Search for the cell housing the specified text and yield its [x, y] center coordinate. 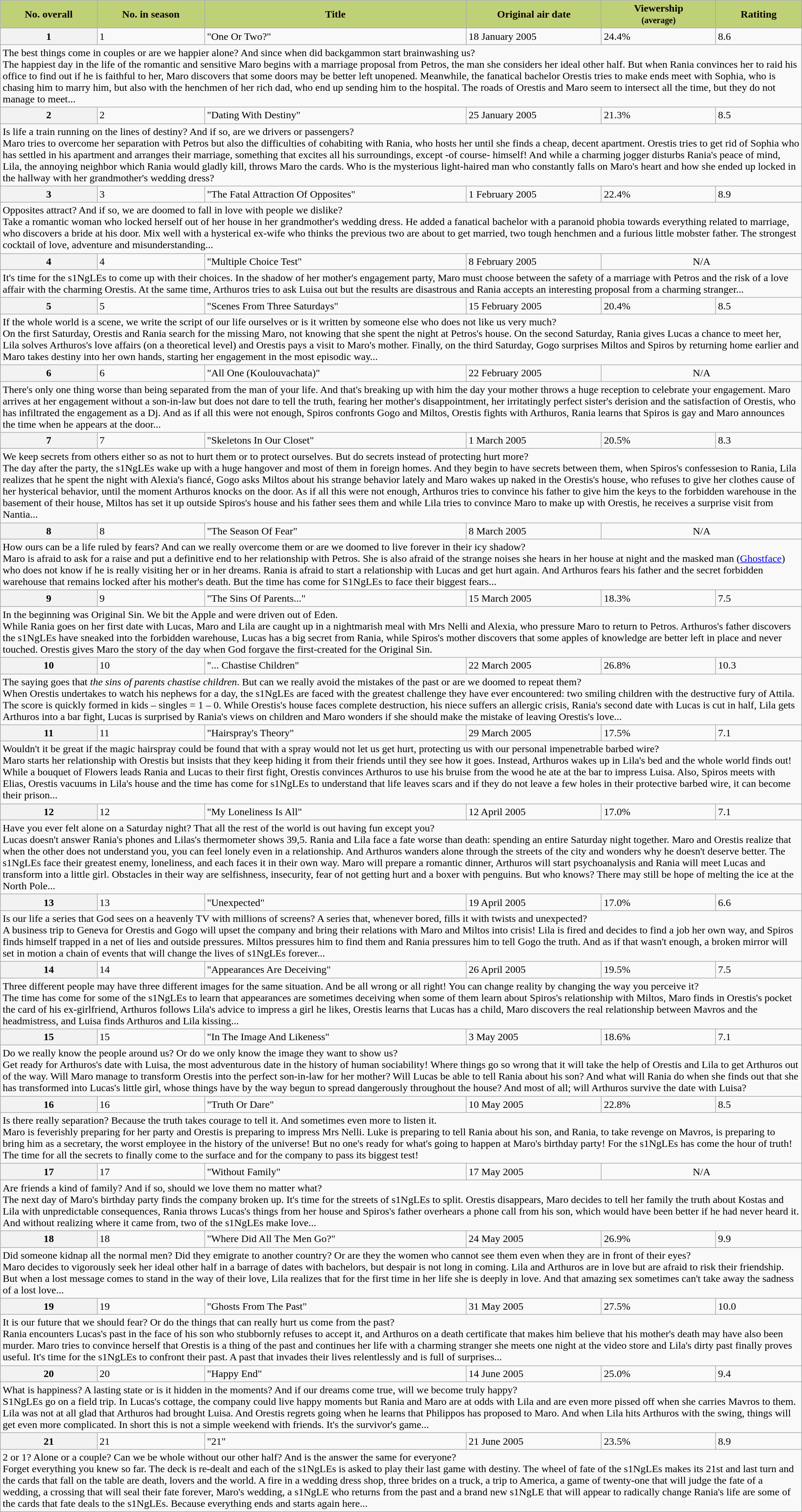
9.4 [758, 1374]
"In The Image And Likeness" [335, 1037]
"Multiple Choice Test" [335, 261]
Viewership(average) [658, 15]
20.5% [658, 441]
10 May 2005 [534, 1104]
No. in season [151, 15]
"21" [335, 1441]
9.9 [758, 1239]
"Hairspray's Theory" [335, 733]
"... Chastise Children" [335, 666]
"Where Did All The Men Go?" [335, 1239]
8 February 2005 [534, 261]
"Happy End" [335, 1374]
18.3% [658, 598]
No. overall [49, 15]
3 May 2005 [534, 1037]
22.8% [658, 1104]
14 June 2005 [534, 1374]
19.5% [658, 969]
23.5% [658, 1441]
"Dating With Destiny" [335, 115]
8.3 [758, 441]
"My Loneliness Is All" [335, 812]
27.5% [658, 1306]
25 January 2005 [534, 115]
22.4% [658, 194]
20.4% [658, 306]
17.5% [658, 733]
"Without Family" [335, 1172]
"The Sins Of Parents..." [335, 598]
"Unexpected" [335, 902]
15 February 2005 [534, 306]
"Scenes From Three Saturdays" [335, 306]
18 January 2005 [534, 36]
18.6% [658, 1037]
19 April 2005 [534, 902]
21 June 2005 [534, 1441]
6.6 [758, 902]
24.4% [658, 36]
8 March 2005 [534, 531]
12 April 2005 [534, 812]
"All One (Koulouvachata)" [335, 373]
"Appearances Are Deceiving" [335, 969]
"The Season Of Fear" [335, 531]
29 March 2005 [534, 733]
15 March 2005 [534, 598]
25.0% [658, 1374]
21.3% [658, 115]
8.6 [758, 36]
1 March 2005 [534, 441]
31 May 2005 [534, 1306]
22 March 2005 [534, 666]
26.8% [658, 666]
"Skeletons In Our Closet" [335, 441]
1 February 2005 [534, 194]
24 May 2005 [534, 1239]
17 May 2005 [534, 1172]
Original air date [534, 15]
22 February 2005 [534, 373]
Ratiting [758, 15]
10.0 [758, 1306]
"The Fatal Attraction Of Opposites" [335, 194]
Title [335, 15]
"Ghosts From The Past" [335, 1306]
10.3 [758, 666]
"Truth Or Dare" [335, 1104]
26.9% [658, 1239]
26 April 2005 [534, 969]
"One Or Two?" [335, 36]
